From the cell containing the given text, extract its center point as [X, Y] coordinate. 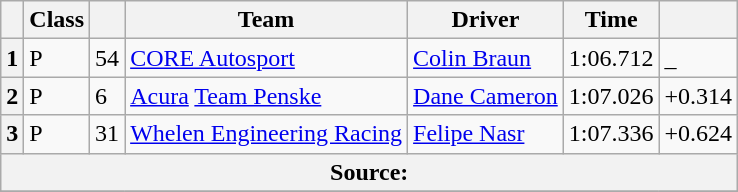
Driver [486, 20]
Class [57, 20]
Whelen Engineering Racing [266, 134]
CORE Autosport [266, 58]
1 [12, 58]
3 [12, 134]
Source: [370, 172]
Acura Team Penske [266, 96]
+0.314 [698, 96]
_ [698, 58]
6 [108, 96]
1:07.026 [611, 96]
2 [12, 96]
Time [611, 20]
1:07.336 [611, 134]
Colin Braun [486, 58]
+0.624 [698, 134]
31 [108, 134]
54 [108, 58]
Dane Cameron [486, 96]
Team [266, 20]
Felipe Nasr [486, 134]
1:06.712 [611, 58]
